From the cell containing the given text, extract its center point as [X, Y] coordinate. 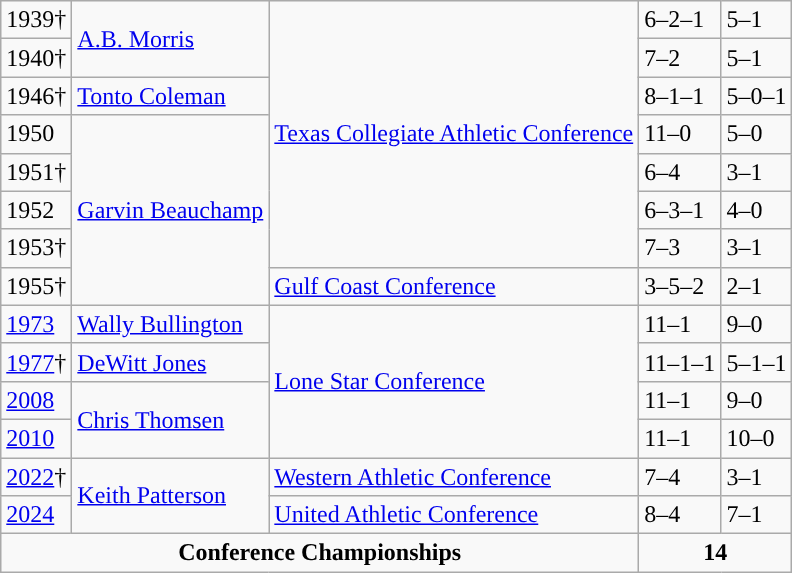
1973 [36, 324]
Wally Bullington [170, 324]
6–3–1 [680, 210]
7–3 [680, 248]
1952 [36, 210]
7–1 [756, 515]
1940† [36, 58]
1951† [36, 172]
8–1–1 [680, 96]
6–4 [680, 172]
10–0 [756, 438]
8–4 [680, 515]
2–1 [756, 286]
4–0 [756, 210]
1939† [36, 20]
7–4 [680, 477]
1950 [36, 134]
5–0 [756, 134]
1977† [36, 362]
7–2 [680, 58]
A.B. Morris [170, 39]
14 [716, 553]
Chris Thomsen [170, 419]
Western Athletic Conference [454, 477]
1955† [36, 286]
3–5–2 [680, 286]
Garvin Beauchamp [170, 210]
Conference Championships [320, 553]
Tonto Coleman [170, 96]
Gulf Coast Conference [454, 286]
1953† [36, 248]
Lone Star Conference [454, 381]
5–0–1 [756, 96]
DeWitt Jones [170, 362]
11–0 [680, 134]
2010 [36, 438]
2024 [36, 515]
United Athletic Conference [454, 515]
1946† [36, 96]
5–1–1 [756, 362]
2008 [36, 400]
Texas Collegiate Athletic Conference [454, 134]
6–2–1 [680, 20]
Keith Patterson [170, 496]
11–1–1 [680, 362]
2022† [36, 477]
